Provide the (x, y) coordinate of the cell's center where the given text is located.  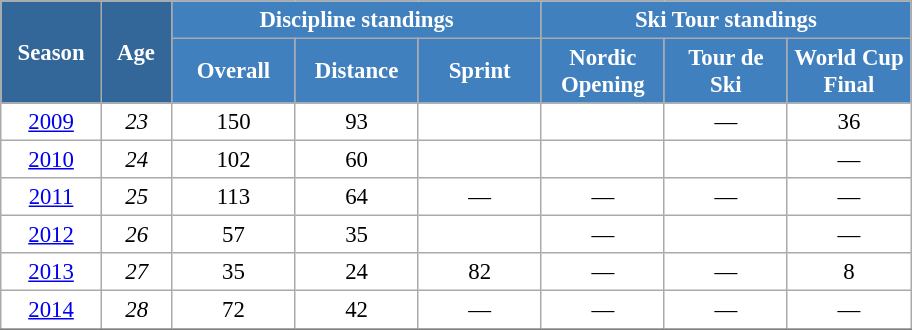
Overall (234, 72)
2010 (52, 160)
25 (136, 197)
2012 (52, 235)
27 (136, 273)
26 (136, 235)
150 (234, 122)
93 (356, 122)
42 (356, 310)
8 (848, 273)
60 (356, 160)
36 (848, 122)
World CupFinal (848, 72)
113 (234, 197)
Season (52, 52)
Discipline standings (356, 20)
2009 (52, 122)
NordicOpening (602, 72)
Sprint (480, 72)
57 (234, 235)
64 (356, 197)
28 (136, 310)
2014 (52, 310)
Distance (356, 72)
2013 (52, 273)
Tour deSki (726, 72)
Ski Tour standings (726, 20)
Age (136, 52)
23 (136, 122)
2011 (52, 197)
72 (234, 310)
82 (480, 273)
102 (234, 160)
